Detect which cell encompasses the target text, then output its (x, y) center coordinate. 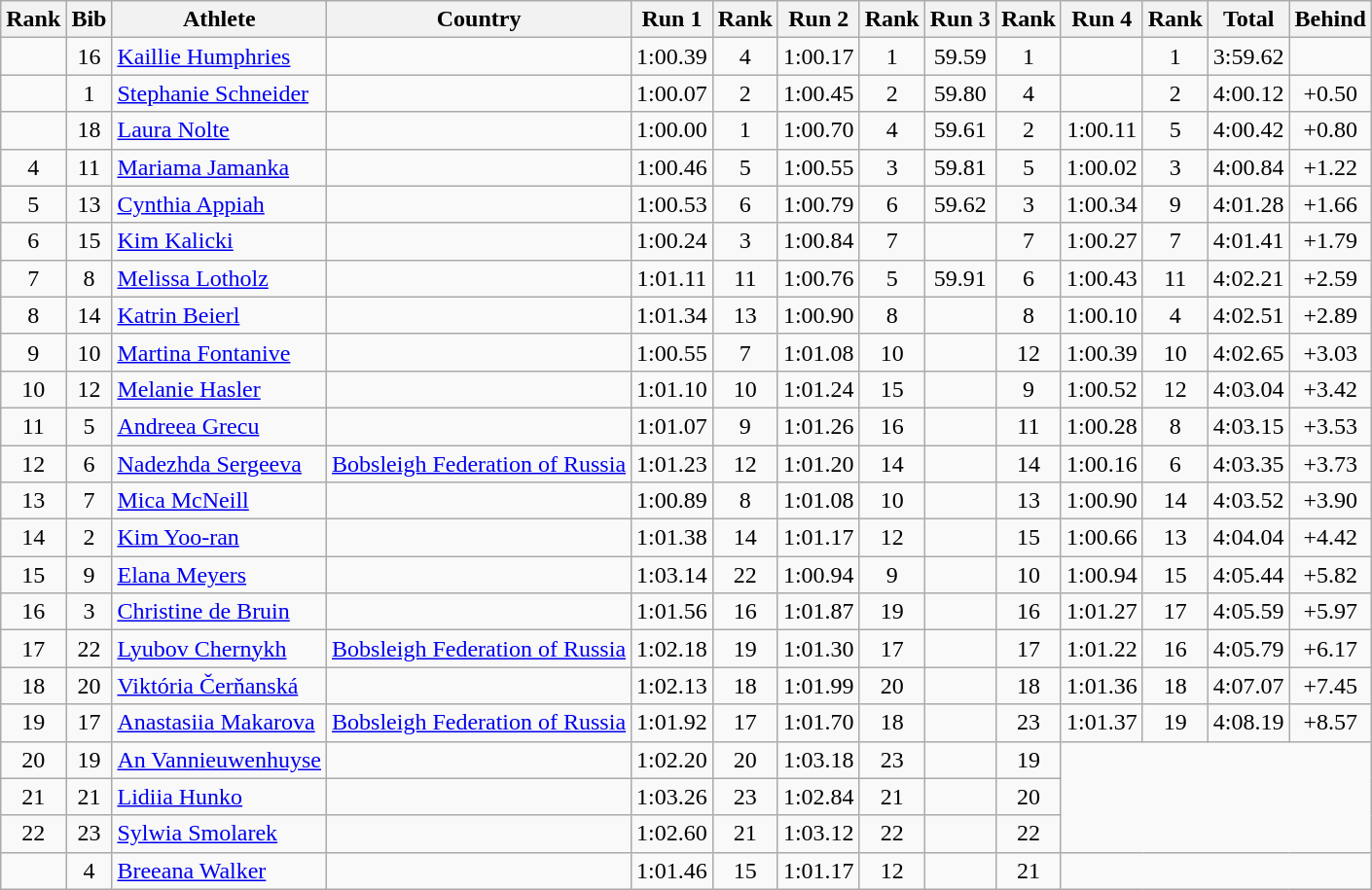
1:01.11 (672, 278)
+3.90 (1330, 501)
Lidiia Hunko (220, 797)
59.81 (959, 167)
Behind (1330, 19)
Melissa Lotholz (220, 278)
1:00.84 (818, 241)
Run 4 (1101, 19)
+5.97 (1330, 612)
4:02.65 (1248, 352)
4:04.04 (1248, 538)
1:03.26 (672, 797)
+2.89 (1330, 315)
1:01.38 (672, 538)
4:05.44 (1248, 575)
Viktória Čerňanská (220, 686)
1:02.18 (672, 649)
59.61 (959, 130)
1:03.18 (818, 760)
1:01.37 (1101, 723)
+8.57 (1330, 723)
4:05.59 (1248, 612)
4:02.51 (1248, 315)
1:01.26 (818, 426)
+2.59 (1330, 278)
+1.66 (1330, 204)
59.80 (959, 93)
1:02.84 (818, 797)
1:00.16 (1101, 464)
Kim Yoo-ran (220, 538)
1:00.89 (672, 501)
Katrin Beierl (220, 315)
4:00.12 (1248, 93)
1:01.22 (1101, 649)
1:00.53 (672, 204)
+3.42 (1330, 389)
1:01.46 (672, 871)
1:01.36 (1101, 686)
4:03.35 (1248, 464)
Breeana Walker (220, 871)
1:01.23 (672, 464)
4:00.42 (1248, 130)
+0.80 (1330, 130)
+0.50 (1330, 93)
1:01.24 (818, 389)
1:00.17 (818, 56)
Laura Nolte (220, 130)
Kaillie Humphries (220, 56)
+1.22 (1330, 167)
An Vannieuwenhuyse (220, 760)
Stephanie Schneider (220, 93)
+3.73 (1330, 464)
Bib (90, 19)
Run 3 (959, 19)
4:07.07 (1248, 686)
1:01.87 (818, 612)
1:00.79 (818, 204)
59.62 (959, 204)
1:00.52 (1101, 389)
1:03.14 (672, 575)
+5.82 (1330, 575)
1:03.12 (818, 834)
Elana Meyers (220, 575)
Cynthia Appiah (220, 204)
+4.42 (1330, 538)
1:00.02 (1101, 167)
Mica McNeill (220, 501)
1:00.34 (1101, 204)
Kim Kalicki (220, 241)
1:00.27 (1101, 241)
1:01.92 (672, 723)
3:59.62 (1248, 56)
Mariama Jamanka (220, 167)
4:02.21 (1248, 278)
1:00.46 (672, 167)
4:01.41 (1248, 241)
4:01.28 (1248, 204)
Total (1248, 19)
1:00.00 (672, 130)
1:01.27 (1101, 612)
1:01.56 (672, 612)
4:03.52 (1248, 501)
1:01.70 (818, 723)
4:08.19 (1248, 723)
Lyubov Chernykh (220, 649)
1:02.60 (672, 834)
1:00.11 (1101, 130)
59.91 (959, 278)
Andreea Grecu (220, 426)
1:00.45 (818, 93)
4:03.04 (1248, 389)
1:00.07 (672, 93)
1:01.07 (672, 426)
+7.45 (1330, 686)
Sylwia Smolarek (220, 834)
1:00.24 (672, 241)
1:00.28 (1101, 426)
Martina Fontanive (220, 352)
59.59 (959, 56)
1:00.76 (818, 278)
+1.79 (1330, 241)
1:02.13 (672, 686)
Athlete (220, 19)
4:00.84 (1248, 167)
Nadezhda Sergeeva (220, 464)
4:05.79 (1248, 649)
1:01.34 (672, 315)
1:00.10 (1101, 315)
Country (479, 19)
1:01.20 (818, 464)
1:01.10 (672, 389)
+6.17 (1330, 649)
+3.53 (1330, 426)
1:00.43 (1101, 278)
1:00.66 (1101, 538)
1:02.20 (672, 760)
+3.03 (1330, 352)
Christine de Bruin (220, 612)
Melanie Hasler (220, 389)
1:01.99 (818, 686)
Run 2 (818, 19)
Anastasiia Makarova (220, 723)
1:00.70 (818, 130)
1:01.30 (818, 649)
4:03.15 (1248, 426)
Run 1 (672, 19)
